Locate the cell with the specified text and output its (x, y) center coordinate. 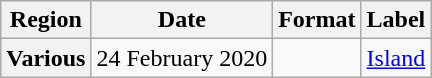
Label (396, 20)
Island (396, 58)
Various (46, 58)
Date (182, 20)
Region (46, 20)
Format (317, 20)
24 February 2020 (182, 58)
